Identify which cell holds the provided text, then report its (x, y) central coordinate. 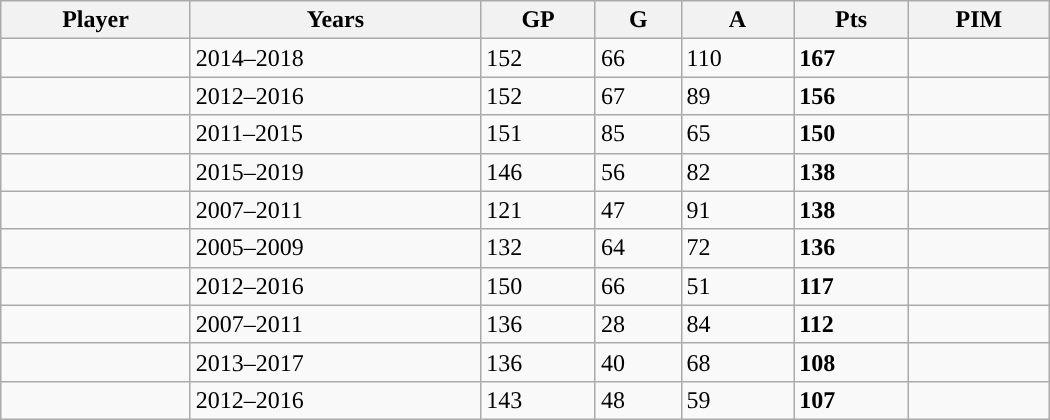
51 (738, 286)
47 (638, 210)
65 (738, 134)
Years (335, 20)
48 (638, 400)
2005–2009 (335, 248)
67 (638, 96)
107 (852, 400)
40 (638, 362)
2015–2019 (335, 172)
PIM (978, 20)
143 (538, 400)
89 (738, 96)
2011–2015 (335, 134)
28 (638, 324)
2013–2017 (335, 362)
91 (738, 210)
2014–2018 (335, 58)
117 (852, 286)
84 (738, 324)
85 (638, 134)
A (738, 20)
108 (852, 362)
82 (738, 172)
151 (538, 134)
68 (738, 362)
GP (538, 20)
110 (738, 58)
Player (96, 20)
G (638, 20)
Pts (852, 20)
59 (738, 400)
56 (638, 172)
72 (738, 248)
121 (538, 210)
156 (852, 96)
64 (638, 248)
146 (538, 172)
167 (852, 58)
112 (852, 324)
132 (538, 248)
